Return [X, Y] of the center of cell containing provided text 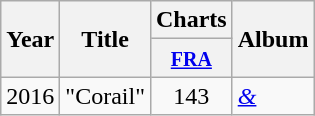
143 [191, 96]
& [273, 96]
2016 [30, 96]
Year [30, 39]
Charts [191, 20]
Album [273, 39]
"Corail" [106, 96]
FRA [191, 58]
Title [106, 39]
